Find where the given text appears and provide that cell's center as (X, Y) coordinate. 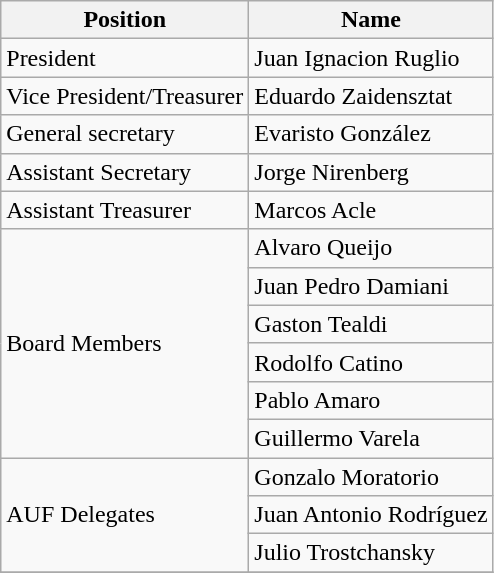
Name (371, 20)
Evaristo González (371, 134)
President (125, 58)
Jorge Nirenberg (371, 172)
Juan Antonio Rodríguez (371, 515)
Julio Trostchansky (371, 553)
AUF Delegates (125, 515)
Juan Ignacion Ruglio (371, 58)
Guillermo Varela (371, 438)
Alvaro Queijo (371, 248)
Eduardo Zaidensztat (371, 96)
Position (125, 20)
Juan Pedro Damiani (371, 286)
Rodolfo Catino (371, 362)
General secretary (125, 134)
Board Members (125, 343)
Assistant Treasurer (125, 210)
Assistant Secretary (125, 172)
Gaston Tealdi (371, 324)
Pablo Amaro (371, 400)
Marcos Acle (371, 210)
Gonzalo Moratorio (371, 477)
Vice President/Treasurer (125, 96)
